Detect which cell encompasses the target text, then output its [X, Y] center coordinate. 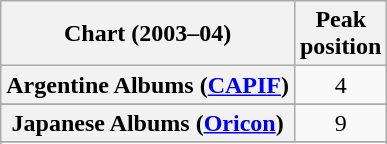
Argentine Albums (CAPIF) [148, 85]
9 [340, 123]
4 [340, 85]
Chart (2003–04) [148, 34]
Japanese Albums (Oricon) [148, 123]
Peakposition [340, 34]
